Scan for the cell matching the given text and deliver its [X, Y] coordinate at center. 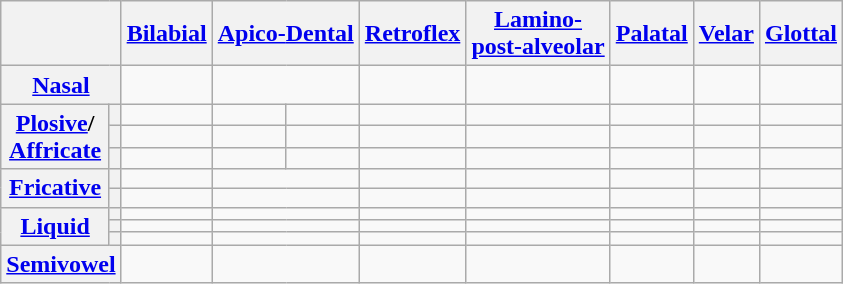
Plosive/Affricate [56, 136]
Retroflex [412, 34]
Nasal [61, 85]
Liquid [56, 226]
Velar [726, 34]
Glottal [800, 34]
Lamino-post-alveolar [538, 34]
Apico-Dental [286, 34]
Palatal [652, 34]
Semivowel [61, 264]
Fricative [56, 188]
Bilabial [166, 34]
